Detect which cell encompasses the target text, then output its (x, y) center coordinate. 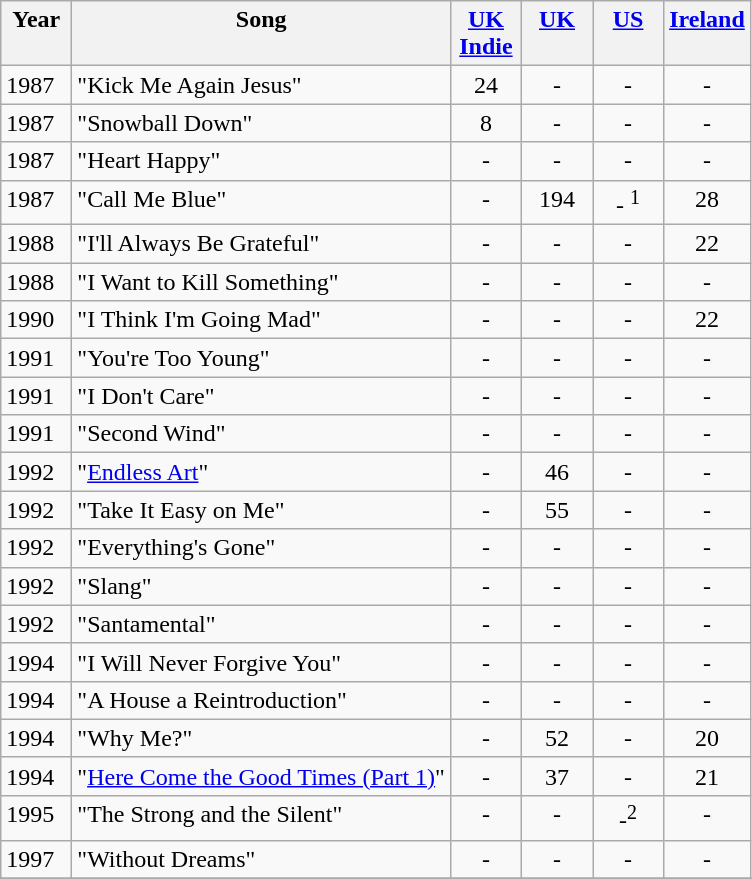
"Endless Art" (262, 472)
1997 (36, 859)
Year (36, 34)
- 1 (628, 202)
"Snowball Down" (262, 123)
"Here Come the Good Times (Part 1)" (262, 776)
"Slang" (262, 586)
"Without Dreams" (262, 859)
1990 (36, 320)
UK Indie (486, 34)
"Call Me Blue" (262, 202)
Ireland (708, 34)
46 (558, 472)
-2 (628, 818)
8 (486, 123)
21 (708, 776)
24 (486, 85)
"I Will Never Forgive You" (262, 662)
"Second Wind" (262, 434)
"Take It Easy on Me" (262, 510)
"You're Too Young" (262, 358)
"The Strong and the Silent" (262, 818)
52 (558, 738)
20 (708, 738)
"I Think I'm Going Mad" (262, 320)
"Kick Me Again Jesus" (262, 85)
55 (558, 510)
UK (558, 34)
Song (262, 34)
37 (558, 776)
US (628, 34)
"Santamental" (262, 624)
"Why Me?" (262, 738)
"I Don't Care" (262, 396)
"Heart Happy" (262, 161)
194 (558, 202)
28 (708, 202)
"I'll Always Be Grateful" (262, 244)
1995 (36, 818)
"I Want to Kill Something" (262, 282)
"A House a Reintroduction" (262, 700)
"Everything's Gone" (262, 548)
